Detect which cell encompasses the target text, then output its [X, Y] center coordinate. 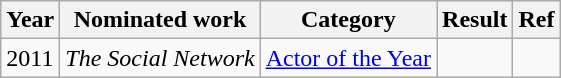
Ref [536, 20]
Nominated work [160, 20]
The Social Network [160, 58]
Category [348, 20]
Actor of the Year [348, 58]
Year [30, 20]
Result [475, 20]
2011 [30, 58]
